Determine the [X, Y] coordinate at the center of the cell enclosing the given text.  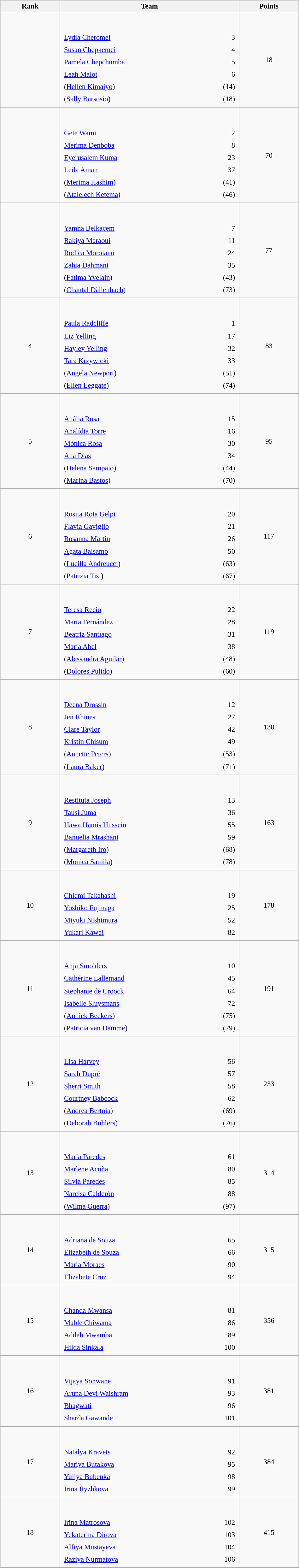
72 [220, 1003]
Liz Yelling [131, 336]
98 [223, 1477]
59 [220, 837]
Susan Chepkemei [132, 50]
(76) [219, 1123]
2 [219, 133]
106 [220, 1559]
Anália Rosa [131, 419]
52 [223, 920]
20 [219, 514]
Anália Rosa 15 Analídia Torre 16 Mónica Rosa 30 Ana Dias 34 (Helena Sampaio) (44) (Marina Bastos) (70) [149, 441]
384 [269, 1462]
(44) [218, 468]
191 [269, 988]
94 [224, 1277]
Isabelle Sluysmans [133, 1003]
119 [269, 632]
80 [218, 1169]
Yuliya Bubenka [135, 1477]
Paula Radcliffe 1 Liz Yelling 17 Hayley Yelling 32 Tara Krzywicki 33 (Angela Newport) (51) (Ellen Leggate) (74) [149, 346]
Maria Moraes [136, 1264]
Mariya Butakova [135, 1464]
(Atalelech Ketema) [132, 194]
65 [224, 1240]
(70) [218, 480]
(Angela Newport) [131, 373]
(Sally Barsosio) [132, 99]
62 [219, 1099]
Points [269, 6]
3 [220, 38]
(67) [219, 576]
Ana Dias [131, 456]
(Wilma Guerra) [130, 1206]
38 [220, 646]
Chiemi Takahashi [136, 895]
María Abel [132, 646]
82 [223, 933]
Merima Denboba [132, 145]
102 [220, 1522]
56 [219, 1061]
Chanda Mwansa [131, 1311]
93 [222, 1394]
(68) [220, 849]
36 [220, 812]
88 [218, 1194]
Irina Matrosova 102 Yekaterina Dirova 103 Alfiya Mustayeva 104 Raziya Nurmatova 106 [149, 1532]
(Patricia van Damme) [133, 1028]
Leah Malot [132, 74]
(Anniek Beckers) [133, 1016]
(79) [220, 1028]
55 [220, 825]
(46) [219, 194]
96 [222, 1406]
49 [217, 742]
María Paredes [130, 1157]
Hawa Hamis Hussein [133, 825]
42 [217, 729]
58 [219, 1086]
(Merima Hashim) [132, 182]
Irina Ryzhkova [135, 1489]
Yukari Kawai [136, 933]
35 [220, 265]
Narcisa Calderón [130, 1194]
14 [30, 1250]
Teresa Recio 22 Marta Fernández 28 Beatriz Santíago 31 María Abel 38 (Alessandra Aguilar) (48) (Dolores Pulido) (60) [149, 632]
Natalya Kravets [135, 1452]
Lisa Harvey 56 Sarah Dupré 57 Sherri Smith 58 Courtney Babcock 62 (Andrea Bertoia) (69) (Deborah Buhlers) (76) [149, 1084]
(Alessandra Aguilar) [132, 659]
(69) [219, 1111]
9 [30, 822]
Tara Krzywicki [131, 361]
Sharda Gawande [134, 1418]
45 [220, 978]
(74) [218, 385]
(53) [217, 754]
(73) [220, 290]
Leila Aman [132, 170]
(60) [220, 671]
77 [269, 251]
Zahia Dahmani [133, 265]
104 [220, 1547]
(75) [220, 1016]
86 [218, 1323]
(63) [219, 563]
Stephanie de Croock [133, 991]
Elizabete Cruz [136, 1277]
(Annette Peters) [129, 754]
Rosita Rota Gelpi 20 Flavia Gaviglio 21 Rosanna Martin 26 Agata Balsamo 50 (Lucilla Andreucci) (63) (Patrizia Tisi) (67) [149, 536]
Yekaterina Dirova [132, 1535]
Restituta Joseph 13 Tausi Juma 36 Hawa Hamis Hussein 55 Banuelia Mrashani 59 (Margareth Iro) (68) (Monica Samila) (78) [149, 822]
Pamela Chepchumba [132, 62]
32 [218, 348]
Marlene Acuña [130, 1169]
415 [269, 1532]
Hilda Sinkala [131, 1347]
103 [220, 1535]
(41) [219, 182]
(14) [220, 87]
99 [223, 1489]
Cathérine Lallemand [133, 978]
(Deborah Buhlers) [131, 1123]
Banuelia Mrashani [133, 837]
31 [220, 634]
(Lucilla Andreucci) [132, 563]
90 [224, 1264]
26 [219, 539]
(Ellen Leggate) [131, 385]
(Laura Baker) [129, 766]
Rosanna Martin [132, 539]
Natalya Kravets 92 Mariya Butakova 95 Yuliya Bubenka 98 Irina Ryzhkova 99 [149, 1462]
(Dolores Pulido) [132, 671]
Teresa Recio [132, 610]
(Fatima Yvelain) [133, 278]
Anja Smolders 10 Cathérine Lallemand 45 Stephanie de Croock 64 Isabelle Sluysmans 72 (Anniek Beckers) (75) (Patricia van Damme) (79) [149, 988]
(Helena Sampaio) [131, 468]
Yamna Belkacem [133, 228]
Anja Smolders [133, 966]
Tausi Juma [133, 812]
Mable Chiwama [131, 1323]
66 [224, 1252]
Eyerusalem Kuma [132, 157]
Flavia Gaviglio [132, 527]
(71) [217, 766]
163 [269, 822]
Yoshiko Fujinaga [136, 908]
178 [269, 905]
Vijaya Sonwane 91 Aruna Devi Waishram 93 Bhagwati 96 Sharda Gawande 101 [149, 1391]
Deena Drossin [129, 705]
Addeh Mwamba [131, 1335]
Rakiya Maraoui [133, 240]
Restituta Joseph [133, 800]
Adriana de Souza [136, 1240]
Miyuki Nishimura [136, 920]
100 [218, 1347]
Clare Taylor [129, 729]
24 [220, 253]
(Marina Bastos) [131, 480]
Rosita Rota Gelpi [132, 514]
25 [223, 908]
Adriana de Souza 65 Elizabeth de Souza 66 Maria Moraes 90 Elizabete Cruz 94 [149, 1250]
89 [218, 1335]
(Andrea Bertoia) [131, 1111]
356 [269, 1320]
22 [220, 610]
Lydia Cheromei 3 Susan Chepkemei 4 Pamela Chepchumba 5 Leah Malot 6 (Hellen Kimaiyo) (14) (Sally Barsosio) (18) [149, 60]
Chiemi Takahashi 19 Yoshiko Fujinaga 25 Miyuki Nishimura 52 Yukari Kawai 82 [149, 905]
Lydia Cheromei [132, 38]
Paula Radcliffe [131, 323]
130 [269, 727]
1 [218, 323]
(Hellen Kimaiyo) [132, 87]
Agata Balsamo [132, 551]
Courtney Babcock [131, 1099]
Beatriz Santíago [132, 634]
(51) [218, 373]
381 [269, 1391]
(Monica Samila) [133, 862]
30 [218, 444]
Yamna Belkacem 7 Rakiya Maraoui 11 Rodica Moroianu 24 Zahia Dahmani 35 (Fatima Yvelain) (43) (Chantal Dällenbach) (73) [149, 251]
Vijaya Sonwane [134, 1381]
Elizabeth de Souza [136, 1252]
(Margareth Iro) [133, 849]
Bhagwati [134, 1406]
Team [149, 6]
Silvia Paredes [130, 1182]
Alfiya Mustayeva [132, 1547]
(18) [220, 99]
233 [269, 1084]
Marta Fernández [132, 622]
(Patrizia Tisi) [132, 576]
21 [219, 527]
Sarah Dupré [131, 1074]
Analídia Torre [131, 431]
(Chantal Dällenbach) [133, 290]
33 [218, 361]
Rank [30, 6]
Gete Wami 2 Merima Denboba 8 Eyerusalem Kuma 23 Leila Aman 37 (Merima Hashim) (41) (Atalelech Ketema) (46) [149, 155]
Hayley Yelling [131, 348]
Chanda Mwansa 81 Mable Chiwama 86 Addeh Mwamba 89 Hilda Sinkala 100 [149, 1320]
85 [218, 1182]
81 [218, 1311]
314 [269, 1173]
(48) [220, 659]
19 [223, 895]
Aruna Devi Waishram [134, 1394]
Rodica Moroianu [133, 253]
Jen Rhines [129, 717]
50 [219, 551]
Lisa Harvey [131, 1061]
Raziya Nurmatova [132, 1559]
Gete Wami [132, 133]
27 [217, 717]
57 [219, 1074]
(78) [220, 862]
Kristin Chisum [129, 742]
Sherri Smith [131, 1086]
37 [219, 170]
92 [223, 1452]
117 [269, 536]
María Paredes 61 Marlene Acuña 80 Silvia Paredes 85 Narcisa Calderón 88 (Wilma Guerra) (97) [149, 1173]
101 [222, 1418]
64 [220, 991]
34 [218, 456]
315 [269, 1250]
61 [218, 1157]
91 [222, 1381]
70 [269, 155]
Deena Drossin 12 Jen Rhines 27 Clare Taylor 42 Kristin Chisum 49 (Annette Peters) (53) (Laura Baker) (71) [149, 727]
(97) [218, 1206]
83 [269, 346]
(43) [220, 278]
28 [220, 622]
23 [219, 157]
Mónica Rosa [131, 444]
Irina Matrosova [132, 1522]
